Provide the [X, Y] coordinate of the cell's center where the given text is located.  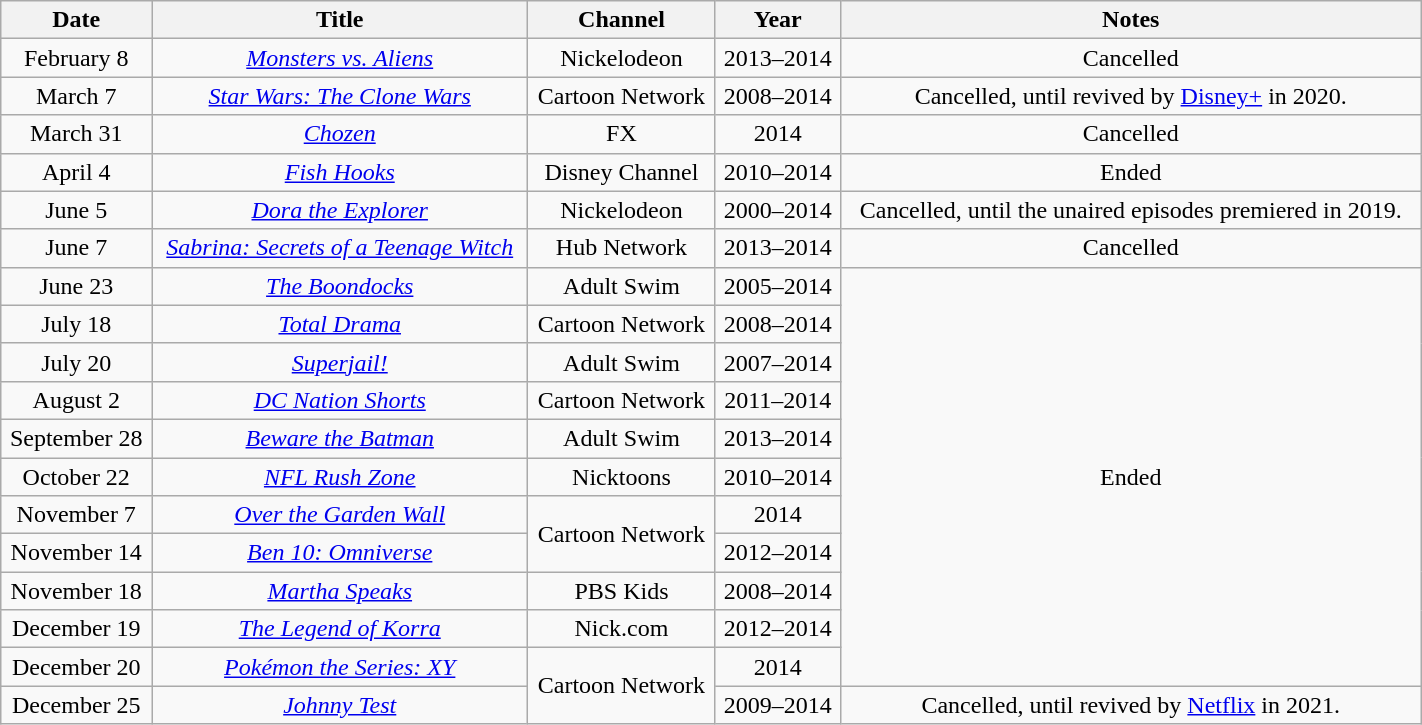
2000–2014 [778, 210]
December 25 [76, 705]
2007–2014 [778, 362]
March 7 [76, 96]
Date [76, 20]
DC Nation Shorts [340, 400]
Chozen [340, 134]
July 20 [76, 362]
Johnny Test [340, 705]
September 28 [76, 438]
April 4 [76, 172]
October 22 [76, 477]
Title [340, 20]
2011–2014 [778, 400]
Cancelled, until revived by Disney+ in 2020. [1130, 96]
February 8 [76, 58]
Pokémon the Series: XY [340, 667]
Cancelled, until revived by Netflix in 2021. [1130, 705]
Over the Garden Wall [340, 515]
November 18 [76, 591]
November 7 [76, 515]
The Boondocks [340, 286]
March 31 [76, 134]
June 5 [76, 210]
The Legend of Korra [340, 629]
November 14 [76, 553]
Dora the Explorer [340, 210]
July 18 [76, 324]
Beware the Batman [340, 438]
Cancelled, until the unaired episodes premiered in 2019. [1130, 210]
Sabrina: Secrets of a Teenage Witch [340, 248]
December 19 [76, 629]
Superjail! [340, 362]
December 20 [76, 667]
August 2 [76, 400]
Star Wars: The Clone Wars [340, 96]
Hub Network [622, 248]
Monsters vs. Aliens [340, 58]
Disney Channel [622, 172]
Year [778, 20]
PBS Kids [622, 591]
Nick.com [622, 629]
Notes [1130, 20]
Nicktoons [622, 477]
June 23 [76, 286]
NFL Rush Zone [340, 477]
2005–2014 [778, 286]
Martha Speaks [340, 591]
June 7 [76, 248]
Channel [622, 20]
Total Drama [340, 324]
FX [622, 134]
2009–2014 [778, 705]
Ben 10: Omniverse [340, 553]
Fish Hooks [340, 172]
